Return (X, Y) of the center of cell containing provided text 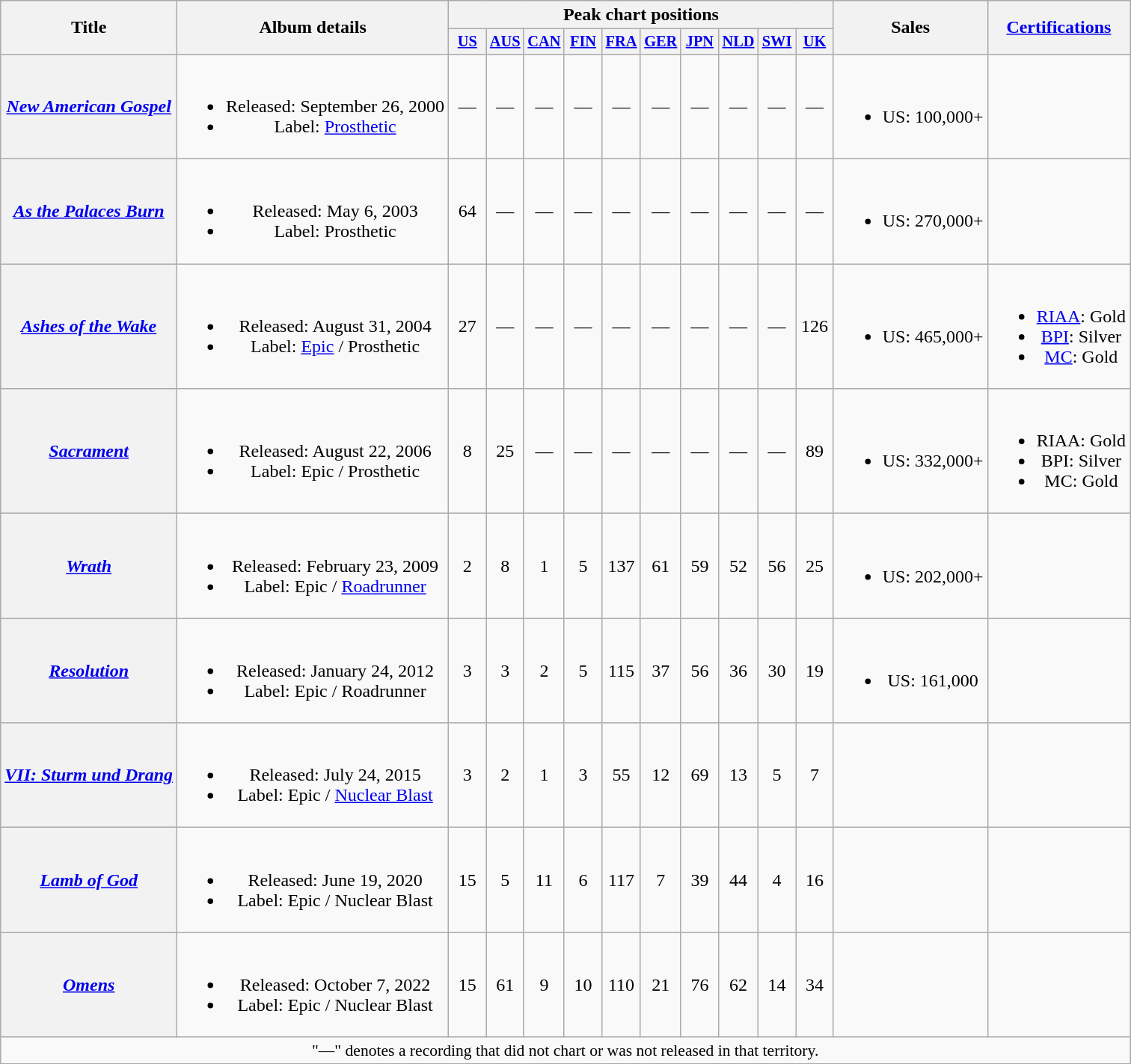
13 (739, 775)
Title (89, 28)
21 (660, 985)
JPN (699, 42)
39 (699, 880)
NLD (739, 42)
37 (660, 671)
14 (776, 985)
6 (583, 880)
"—" denotes a recording that did not chart or was not released in that territory. (565, 1051)
4 (776, 880)
FRA (622, 42)
27 (468, 326)
Released: August 31, 2004Label: Epic / Prosthetic (313, 326)
CAN (544, 42)
New American Gospel (89, 106)
Released: September 26, 2000Label: Prosthetic (313, 106)
Omens (89, 985)
64 (468, 212)
FIN (583, 42)
62 (739, 985)
52 (739, 566)
76 (699, 985)
GER (660, 42)
10 (583, 985)
115 (622, 671)
Released: July 24, 2015Label: Epic / Nuclear Blast (313, 775)
Album details (313, 28)
12 (660, 775)
Released: May 6, 2003Label: Prosthetic (313, 212)
Released: October 7, 2022Label: Epic / Nuclear Blast (313, 985)
US: 332,000+ (910, 452)
Released: January 24, 2012Label: Epic / Roadrunner (313, 671)
137 (622, 566)
Sales (910, 28)
19 (815, 671)
Sacrament (89, 452)
Lamb of God (89, 880)
16 (815, 880)
34 (815, 985)
9 (544, 985)
110 (622, 985)
Ashes of the Wake (89, 326)
Released: February 23, 2009Label: Epic / Roadrunner (313, 566)
55 (622, 775)
126 (815, 326)
AUS (505, 42)
117 (622, 880)
VII: Sturm und Drang (89, 775)
Resolution (89, 671)
UK (815, 42)
Released: June 19, 2020Label: Epic / Nuclear Blast (313, 880)
69 (699, 775)
89 (815, 452)
Wrath (89, 566)
11 (544, 880)
36 (739, 671)
US: 100,000+ (910, 106)
SWI (776, 42)
Certifications (1058, 28)
As the Palaces Burn (89, 212)
US (468, 42)
Peak chart positions (642, 15)
30 (776, 671)
US: 270,000+ (910, 212)
Released: August 22, 2006Label: Epic / Prosthetic (313, 452)
59 (699, 566)
44 (739, 880)
US: 202,000+ (910, 566)
US: 161,000 (910, 671)
US: 465,000+ (910, 326)
